Identify which cell holds the provided text, then report its [x, y] central coordinate. 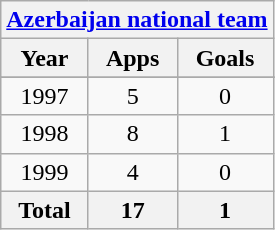
1998 [45, 134]
5 [132, 96]
Goals [225, 58]
1997 [45, 96]
1999 [45, 172]
Year [45, 58]
17 [132, 210]
8 [132, 134]
Azerbaijan national team [137, 20]
Total [45, 210]
4 [132, 172]
Apps [132, 58]
